Locate the cell with the specified text and output its [X, Y] center coordinate. 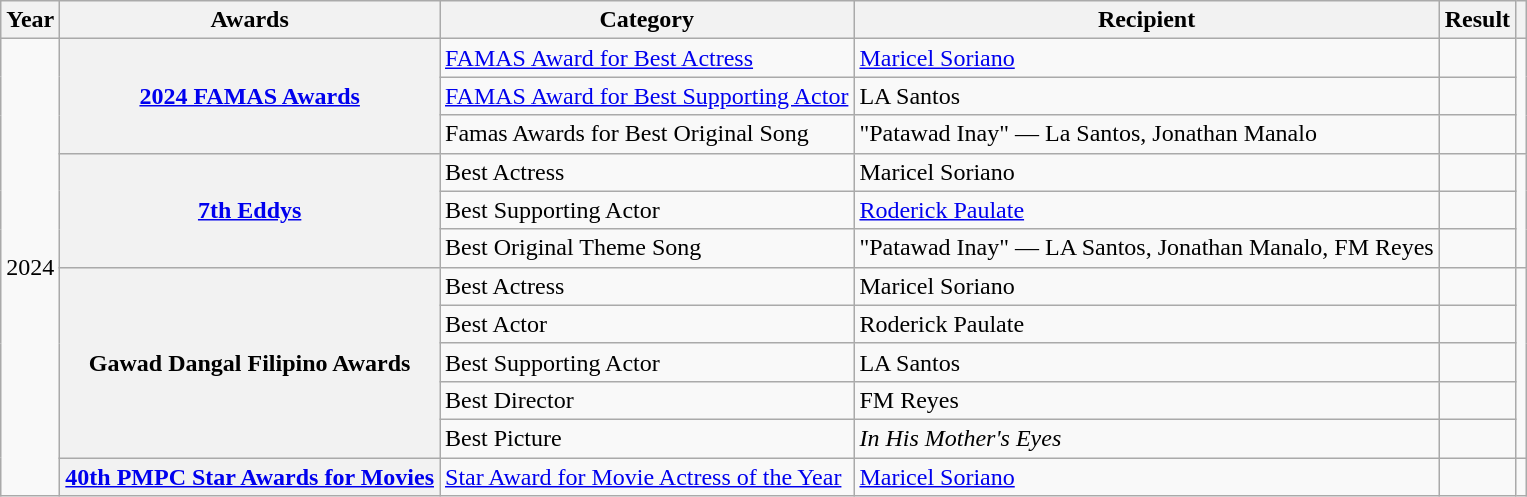
2024 FAMAS Awards [250, 96]
Best Director [647, 400]
Gawad Dangal Filipino Awards [250, 362]
Result [1477, 20]
FAMAS Award for Best Actress [647, 58]
Awards [250, 20]
"Patawad Inay" — La Santos, Jonathan Manalo [1146, 134]
Category [647, 20]
In His Mother's Eyes [1146, 438]
Recipient [1146, 20]
7th Eddys [250, 210]
Best Picture [647, 438]
Best Original Theme Song [647, 248]
2024 [30, 268]
Best Actor [647, 324]
FAMAS Award for Best Supporting Actor [647, 96]
40th PMPC Star Awards for Movies [250, 477]
Year [30, 20]
Famas Awards for Best Original Song [647, 134]
"Patawad Inay" — LA Santos, Jonathan Manalo, FM Reyes [1146, 248]
Star Award for Movie Actress of the Year [647, 477]
FM Reyes [1146, 400]
